Locate the cell with the specified text and output its (X, Y) center coordinate. 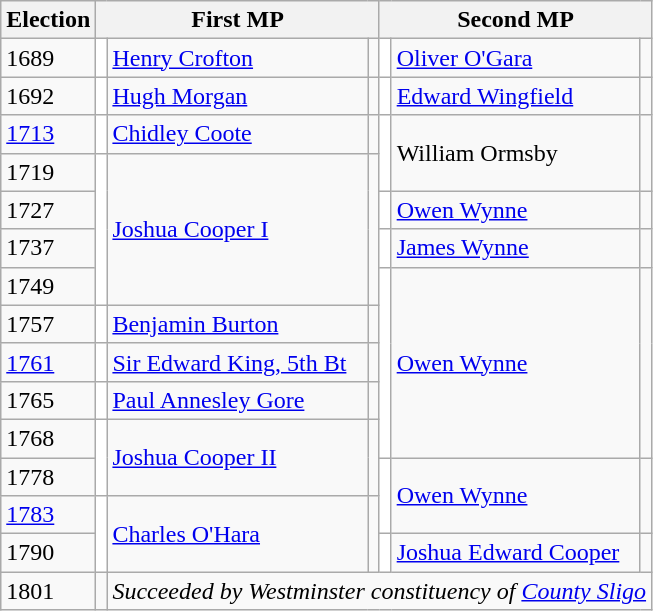
First MP (238, 20)
1713 (48, 134)
Sir Edward King, 5th Bt (238, 362)
Succeeded by Westminster constituency of County Sligo (380, 591)
Oliver O'Gara (516, 58)
Paul Annesley Gore (238, 400)
1757 (48, 324)
1783 (48, 515)
1801 (48, 591)
1737 (48, 248)
Charles O'Hara (238, 534)
1692 (48, 96)
1689 (48, 58)
Joshua Edward Cooper (516, 553)
James Wynne (516, 248)
Benjamin Burton (238, 324)
1749 (48, 286)
Election (48, 20)
Second MP (515, 20)
William Ormsby (516, 153)
1768 (48, 438)
Henry Crofton (238, 58)
Chidley Coote (238, 134)
Hugh Morgan (238, 96)
1761 (48, 362)
1719 (48, 172)
Joshua Cooper II (238, 457)
1765 (48, 400)
1778 (48, 477)
1790 (48, 553)
Edward Wingfield (516, 96)
Joshua Cooper I (238, 229)
1727 (48, 210)
